From the cell containing the given text, extract its center point as (x, y) coordinate. 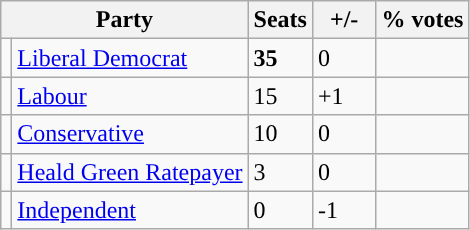
15 (280, 96)
3 (280, 172)
Liberal Democrat (130, 58)
Heald Green Ratepayer (130, 172)
+1 (344, 96)
Labour (130, 96)
35 (280, 58)
Seats (280, 20)
+/- (344, 20)
% votes (422, 20)
Independent (130, 210)
10 (280, 134)
Conservative (130, 134)
Party (124, 20)
-1 (344, 210)
